From the cell containing the given text, extract its center point as [X, Y] coordinate. 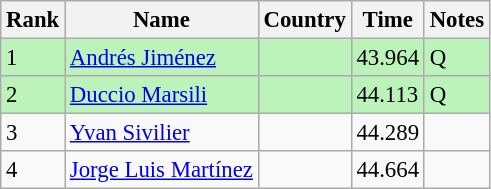
4 [33, 170]
Andrés Jiménez [162, 58]
Duccio Marsili [162, 95]
Yvan Sivilier [162, 133]
2 [33, 95]
Country [304, 20]
44.113 [388, 95]
3 [33, 133]
Notes [456, 20]
Rank [33, 20]
44.289 [388, 133]
1 [33, 58]
Jorge Luis Martínez [162, 170]
Name [162, 20]
44.664 [388, 170]
43.964 [388, 58]
Time [388, 20]
